Provide the [x, y] coordinate of the cell's center where the given text is located.  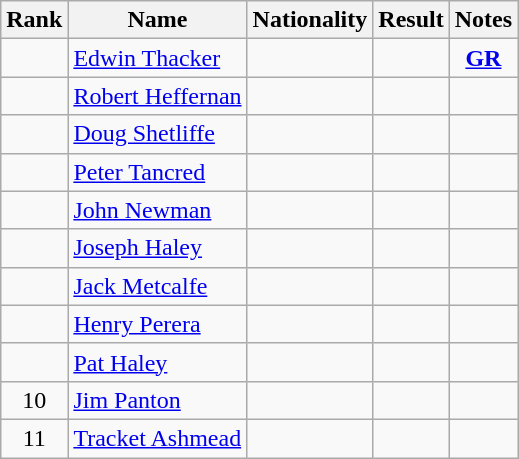
Jim Panton [158, 400]
Tracket Ashmead [158, 438]
Result [411, 20]
Henry Perera [158, 324]
Peter Tancred [158, 172]
11 [34, 438]
Jack Metcalfe [158, 286]
Robert Heffernan [158, 96]
GR [483, 58]
Name [158, 20]
Doug Shetliffe [158, 134]
Notes [483, 20]
Nationality [310, 20]
Rank [34, 20]
John Newman [158, 210]
10 [34, 400]
Pat Haley [158, 362]
Edwin Thacker [158, 58]
Joseph Haley [158, 248]
